Provide the (x, y) coordinate of the cell's center where the given text is located.  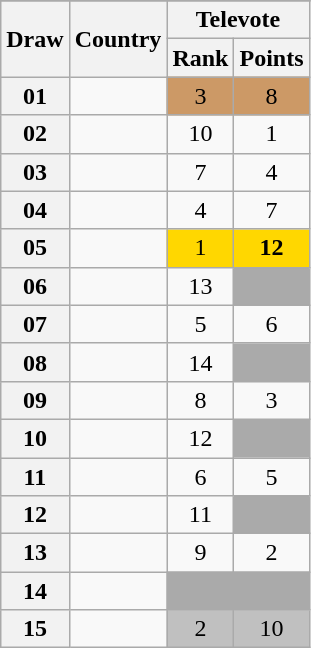
06 (35, 286)
Points (272, 58)
01 (35, 96)
09 (35, 400)
05 (35, 248)
02 (35, 134)
Draw (35, 39)
04 (35, 210)
Country (118, 39)
03 (35, 172)
15 (35, 629)
08 (35, 362)
9 (200, 553)
Televote (238, 20)
Rank (200, 58)
07 (35, 324)
